From the cell containing the given text, extract its center point as [X, Y] coordinate. 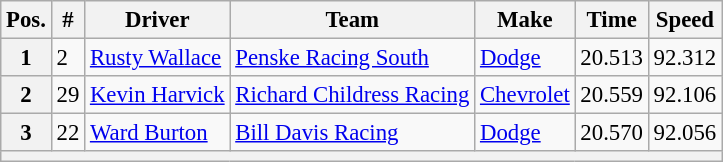
20.513 [612, 58]
# [68, 20]
92.312 [684, 58]
20.559 [612, 95]
Kevin Harvick [158, 95]
Team [352, 20]
Bill Davis Racing [352, 133]
29 [68, 95]
Chevrolet [525, 95]
Rusty Wallace [158, 58]
Pos. [26, 20]
Driver [158, 20]
Speed [684, 20]
Time [612, 20]
Make [525, 20]
20.570 [612, 133]
Richard Childress Racing [352, 95]
3 [26, 133]
1 [26, 58]
22 [68, 133]
Ward Burton [158, 133]
92.106 [684, 95]
92.056 [684, 133]
Penske Racing South [352, 58]
